Scan for the cell matching the given text and deliver its [x, y] coordinate at center. 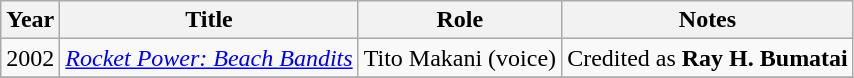
Role [460, 20]
Rocket Power: Beach Bandits [209, 58]
Notes [708, 20]
Tito Makani (voice) [460, 58]
2002 [30, 58]
Title [209, 20]
Year [30, 20]
Credited as Ray H. Bumatai [708, 58]
